Return [x, y] of the center of cell containing provided text 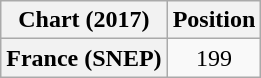
Position [214, 20]
199 [214, 58]
France (SNEP) [84, 58]
Chart (2017) [84, 20]
